Find where the given text appears and provide that cell's center as (X, Y) coordinate. 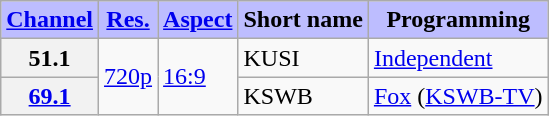
Res. (128, 20)
Short name (303, 20)
Programming (458, 20)
720p (128, 77)
Channel (50, 20)
51.1 (50, 58)
KUSI (303, 58)
16:9 (198, 77)
Aspect (198, 20)
69.1 (50, 96)
Independent (458, 58)
KSWB (303, 96)
Fox (KSWB-TV) (458, 96)
